Output the [X, Y] coordinate of the center of the cell containing the given text.  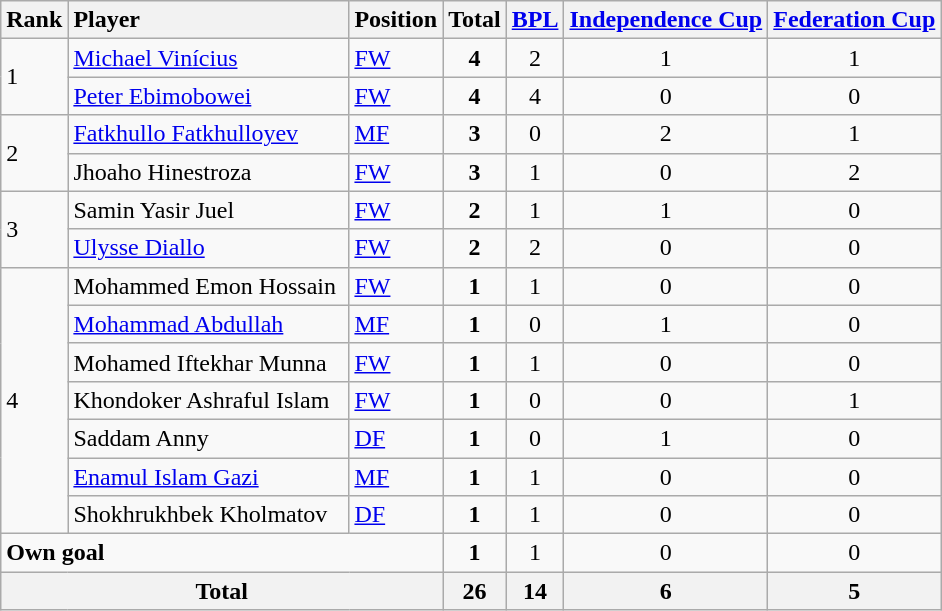
Federation Cup [854, 20]
Position [396, 20]
Own goal [222, 553]
26 [475, 591]
14 [535, 591]
Jhoaho Hinestroza [208, 172]
Mohammed Emon Hossain [208, 286]
Player [208, 20]
Mohammad Abdullah [208, 324]
Saddam Anny [208, 438]
5 [854, 591]
Ulysse Diallo [208, 248]
6 [666, 591]
Mohamed Iftekhar Munna [208, 362]
BPL [535, 20]
Samin Yasir Juel [208, 210]
Michael Vinícius [208, 58]
Enamul Islam Gazi [208, 477]
Independence Cup [666, 20]
Rank [34, 20]
Khondoker Ashraful Islam [208, 400]
Shokhrukhbek Kholmatov [208, 515]
Peter Ebimobowei [208, 96]
Fatkhullo Fatkhulloyev [208, 134]
